Output the (x, y) coordinate of the center of the cell containing the given text.  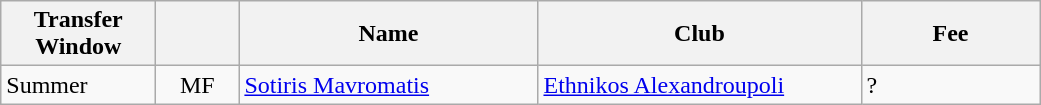
MF (198, 85)
Name (388, 34)
Ethnikos Alexandroupoli (700, 85)
Club (700, 34)
Fee (950, 34)
Summer (78, 85)
Transfer Window (78, 34)
? (950, 85)
Sotiris Mavromatis (388, 85)
